Output the [x, y] coordinate of the center of the cell containing the given text.  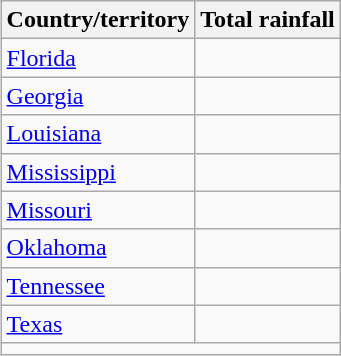
Georgia [98, 96]
Louisiana [98, 134]
Total rainfall [268, 20]
Country/territory [98, 20]
Mississippi [98, 172]
Florida [98, 58]
Tennessee [98, 286]
Texas [98, 324]
Missouri [98, 210]
Oklahoma [98, 248]
